Find where the given text appears and provide that cell's center as [x, y] coordinate. 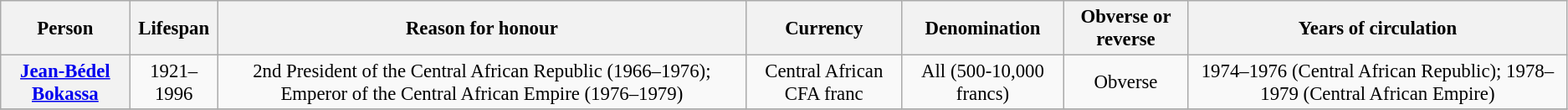
2nd President of the Central African Republic (1966–1976); Emperor of the Central African Empire (1976–1979) [482, 82]
Lifespan [174, 29]
Currency [823, 29]
All (500-10,000 francs) [982, 82]
Jean-Bédel Bokassa [65, 82]
Years of circulation [1377, 29]
Denomination [982, 29]
Obverse or reverse [1126, 29]
1921–1996 [174, 82]
Obverse [1126, 82]
Reason for honour [482, 29]
1974–1976 (Central African Republic); 1978–1979 (Central African Empire) [1377, 82]
Person [65, 29]
Central African CFA franc [823, 82]
